Provide the (X, Y) coordinate of the cell's center where the given text is located.  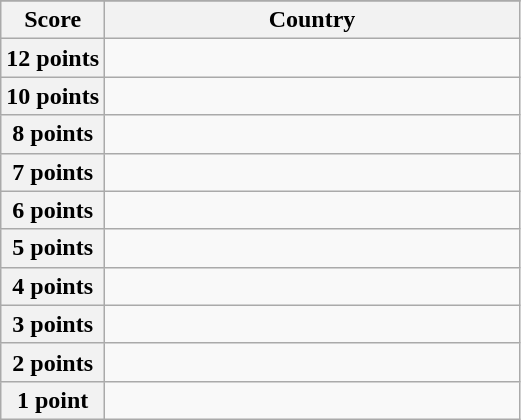
4 points (53, 286)
1 point (53, 400)
12 points (53, 58)
Country (312, 20)
Score (53, 20)
7 points (53, 172)
3 points (53, 324)
2 points (53, 362)
8 points (53, 134)
6 points (53, 210)
10 points (53, 96)
5 points (53, 248)
